Pinpoint the cell where the given text exists, returning its [X, Y] midpoint coordinate. 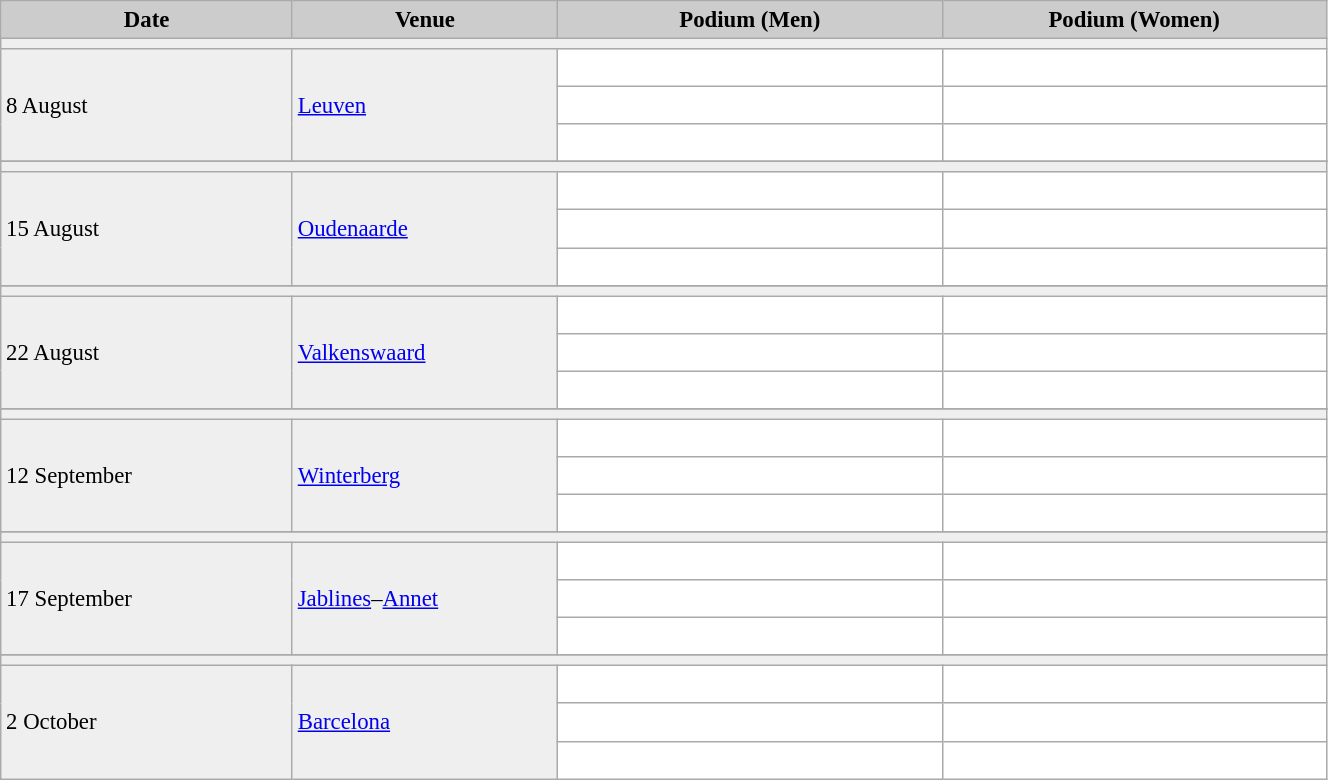
Valkenswaard [424, 352]
Venue [424, 20]
8 August [147, 106]
17 September [147, 600]
Date [147, 20]
Podium (Women) [1134, 20]
Podium (Men) [750, 20]
Jablines–Annet [424, 600]
Oudenaarde [424, 228]
Barcelona [424, 722]
12 September [147, 476]
2 October [147, 722]
Leuven [424, 106]
15 August [147, 228]
Winterberg [424, 476]
22 August [147, 352]
